For the text-containing cell, return its midpoint in [X, Y] coordinate format. 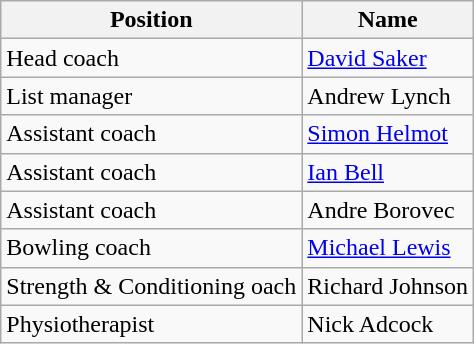
Physiotherapist [152, 324]
Richard Johnson [388, 286]
Michael Lewis [388, 248]
Nick Adcock [388, 324]
Andre Borovec [388, 210]
Position [152, 20]
Head coach [152, 58]
David Saker [388, 58]
List manager [152, 96]
Andrew Lynch [388, 96]
Simon Helmot [388, 134]
Strength & Conditioning oach [152, 286]
Ian Bell [388, 172]
Name [388, 20]
Bowling coach [152, 248]
